Search for the cell housing the specified text and yield its (X, Y) center coordinate. 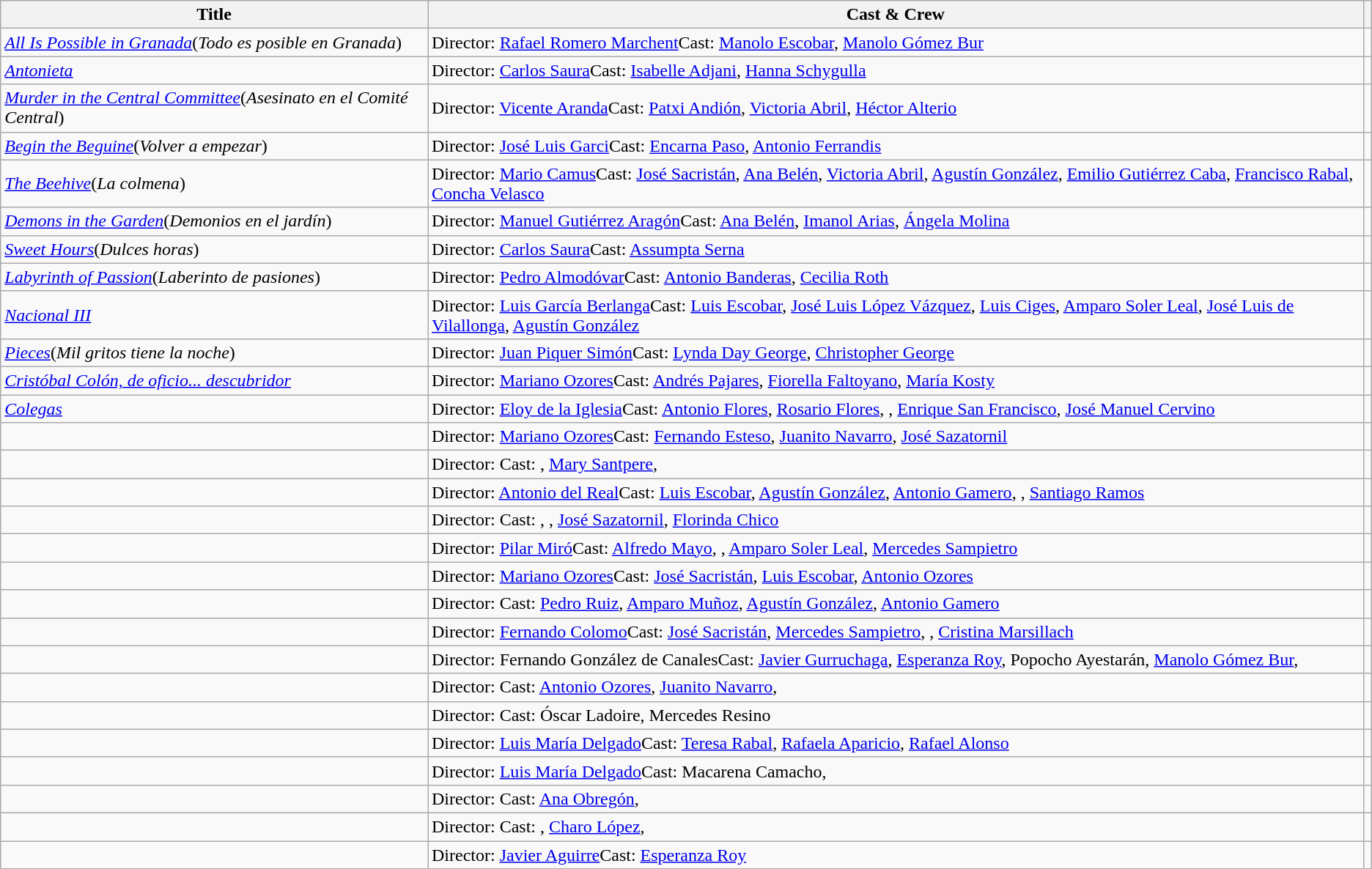
Director: Carlos SauraCast: Isabelle Adjani, Hanna Schygulla (896, 70)
Director: José Luis GarciCast: Encarna Paso, Antonio Ferrandis (896, 146)
Director: Antonio del RealCast: Luis Escobar, Agustín González, Antonio Gamero, , Santiago Ramos (896, 492)
Sweet Hours(Dulces horas) (214, 249)
Director: Vicente ArandaCast: Patxi Andión, Victoria Abril, Héctor Alterio (896, 108)
Director: Mariano OzoresCast: Fernando Esteso, Juanito Navarro, José Sazatornil (896, 437)
Director: Cast: Antonio Ozores, Juanito Navarro, (896, 687)
Labyrinth of Passion(Laberinto de pasiones) (214, 277)
Murder in the Central Committee(Asesinato en el Comité Central) (214, 108)
Director: Eloy de la IglesiaCast: Antonio Flores, Rosario Flores, , Enrique San Francisco, José Manuel Cervino (896, 408)
Title (214, 15)
All Is Possible in Granada(Todo es posible en Granada) (214, 42)
Pieces(Mil gritos tiene la noche) (214, 352)
Director: Pedro AlmodóvarCast: Antonio Banderas, Cecilia Roth (896, 277)
Director: Luis María DelgadoCast: Teresa Rabal, Rafaela Aparicio, Rafael Alonso (896, 743)
Director: Luis García BerlangaCast: Luis Escobar, José Luis López Vázquez, Luis Ciges, Amparo Soler Leal, José Luis de Vilallonga, Agustín González (896, 315)
The Beehive(La colmena) (214, 183)
Director: Fernando González de CanalesCast: Javier Gurruchaga, Esperanza Roy, Popocho Ayestarán, Manolo Gómez Bur, (896, 659)
Director: Manuel Gutiérrez AragónCast: Ana Belén, Imanol Arias, Ángela Molina (896, 221)
Begin the Beguine(Volver a empezar) (214, 146)
Director: Javier AguirreCast: Esperanza Roy (896, 855)
Director: Cast: Pedro Ruiz, Amparo Muñoz, Agustín González, Antonio Gamero (896, 604)
Director: Cast: Óscar Ladoire, Mercedes Resino (896, 715)
Director: Fernando ColomoCast: José Sacristán, Mercedes Sampietro, , Cristina Marsillach (896, 632)
Director: Cast: , Charo López, (896, 827)
Director: Rafael Romero MarchentCast: Manolo Escobar, Manolo Gómez Bur (896, 42)
Director: Luis María DelgadoCast: Macarena Camacho, (896, 771)
Director: Mariano OzoresCast: José Sacristán, Luis Escobar, Antonio Ozores (896, 576)
Antonieta (214, 70)
Director: Mario CamusCast: José Sacristán, Ana Belén, Victoria Abril, Agustín González, Emilio Gutiérrez Caba, Francisco Rabal, Concha Velasco (896, 183)
Cristóbal Colón, de oficio... descubridor (214, 380)
Nacional III (214, 315)
Director: Juan Piquer SimónCast: Lynda Day George, Christopher George (896, 352)
Colegas (214, 408)
Cast & Crew (896, 15)
Director: Cast: , , José Sazatornil, Florinda Chico (896, 520)
Director: Carlos SauraCast: Assumpta Serna (896, 249)
Director: Pilar MiróCast: Alfredo Mayo, , Amparo Soler Leal, Mercedes Sampietro (896, 548)
Demons in the Garden(Demonios en el jardín) (214, 221)
Director: Cast: Ana Obregón, (896, 799)
Director: Cast: , Mary Santpere, (896, 465)
Director: Mariano OzoresCast: Andrés Pajares, Fiorella Faltoyano, María Kosty (896, 380)
